Detect which cell encompasses the target text, then output its (X, Y) center coordinate. 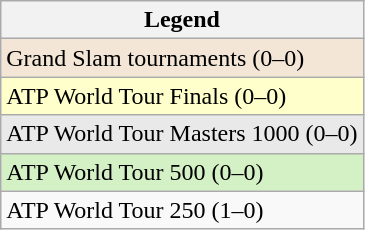
ATP World Tour Finals (0–0) (182, 96)
Grand Slam tournaments (0–0) (182, 58)
ATP World Tour Masters 1000 (0–0) (182, 134)
ATP World Tour 500 (0–0) (182, 172)
Legend (182, 20)
ATP World Tour 250 (1–0) (182, 210)
